Return the [x, y] coordinate for the center point of the cell that contains the specified text.  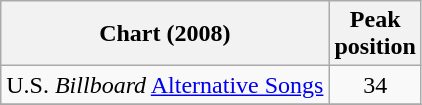
Peakposition [375, 34]
Chart (2008) [165, 34]
34 [375, 85]
U.S. Billboard Alternative Songs [165, 85]
